Provide the (x, y) coordinate of the cell's center where the given text is located.  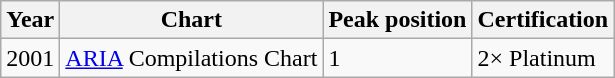
Year (30, 20)
2001 (30, 58)
Chart (192, 20)
1 (398, 58)
Peak position (398, 20)
Certification (543, 20)
2× Platinum (543, 58)
ARIA Compilations Chart (192, 58)
